Capture the cell that displays the provided text and extract its [X, Y] central coordinate. 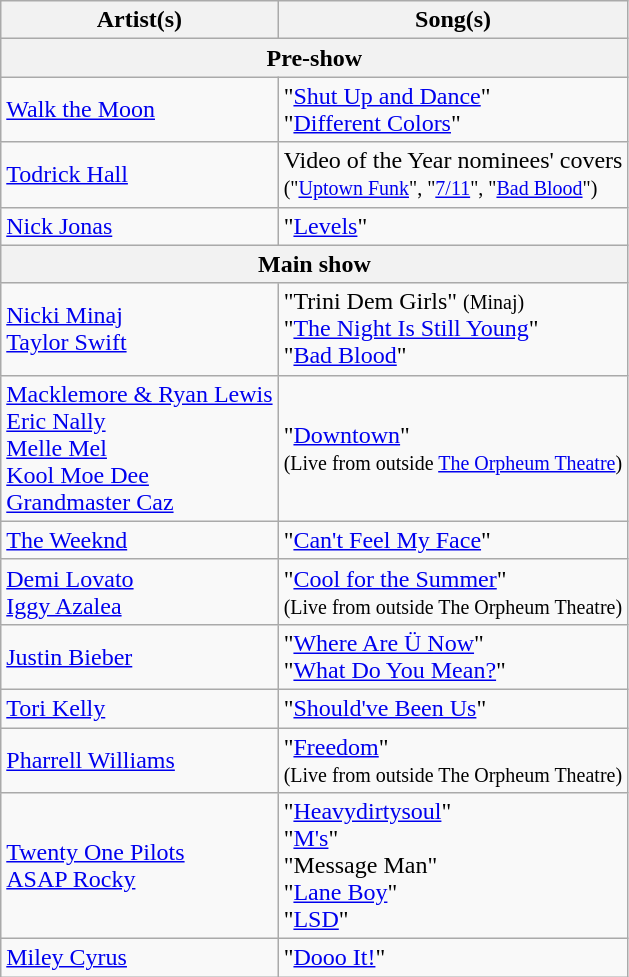
Twenty One PilotsASAP Rocky [140, 866]
Video of the Year nominees' covers ("Uptown Funk", "7/11", "Bad Blood") [453, 174]
Walk the Moon [140, 110]
"Can't Feel My Face" [453, 540]
Artist(s) [140, 20]
Miley Cyrus [140, 958]
Macklemore & Ryan LewisEric NallyMelle MelKool Moe DeeGrandmaster Caz [140, 448]
"Freedom"(Live from outside The Orpheum Theatre) [453, 760]
Demi LovatoIggy Azalea [140, 592]
"Heavydirtysoul""M's""Message Man""Lane Boy""LSD" [453, 866]
Todrick Hall [140, 174]
Pharrell Williams [140, 760]
"Cool for the Summer" (Live from outside The Orpheum Theatre) [453, 592]
"Downtown" (Live from outside The Orpheum Theatre) [453, 448]
The Weeknd [140, 540]
Main show [314, 264]
"Trini Dem Girls" (Minaj)"The Night Is Still Young""Bad Blood" [453, 329]
"Shut Up and Dance""Different Colors" [453, 110]
"Should've Been Us" [453, 708]
"Dooo It!" [453, 958]
Pre-show [314, 58]
"Where Are Ü Now""What Do You Mean?" [453, 656]
Nicki MinajTaylor Swift [140, 329]
Tori Kelly [140, 708]
"Levels" [453, 226]
Song(s) [453, 20]
Justin Bieber [140, 656]
Nick Jonas [140, 226]
